Capture the cell that displays the provided text and extract its (x, y) central coordinate. 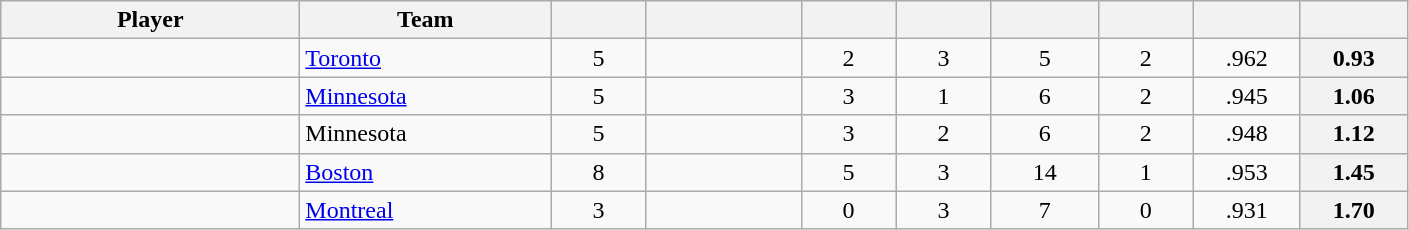
Toronto (426, 58)
1.06 (1354, 96)
Player (150, 20)
.953 (1246, 172)
14 (1044, 172)
.962 (1246, 58)
1.45 (1354, 172)
8 (598, 172)
Team (426, 20)
1.70 (1354, 210)
.945 (1246, 96)
Montreal (426, 210)
7 (1044, 210)
1.12 (1354, 134)
.948 (1246, 134)
.931 (1246, 210)
0.93 (1354, 58)
Boston (426, 172)
